For the text-containing cell, return its midpoint in [X, Y] coordinate format. 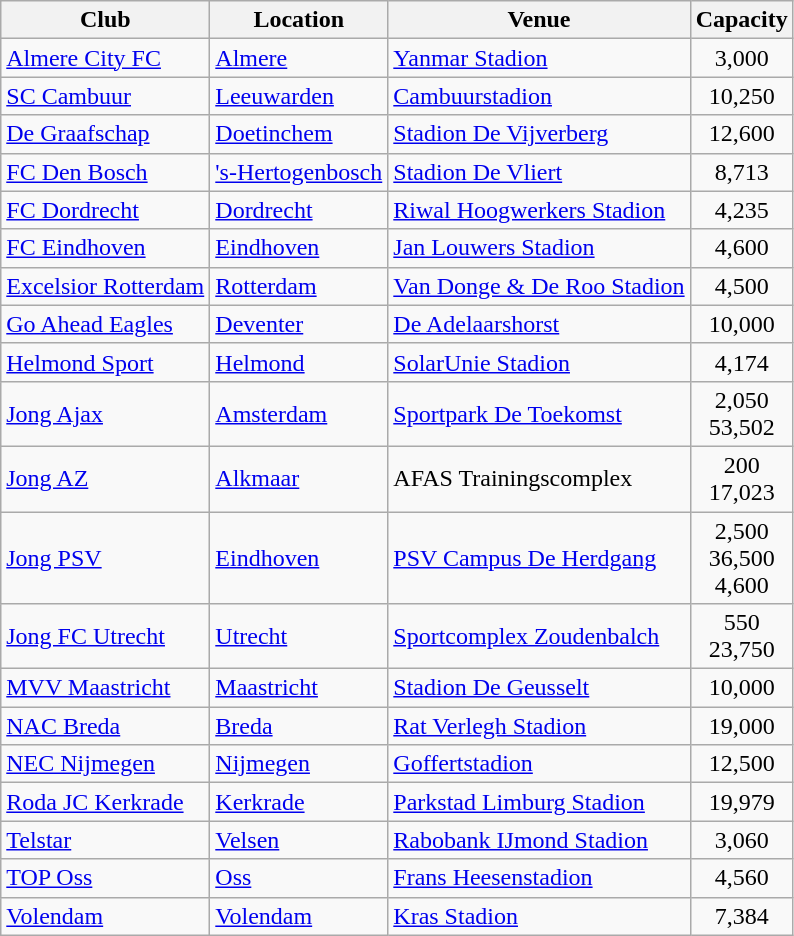
55023,750 [742, 636]
Parkstad Limburg Stadion [539, 802]
Jong AZ [106, 478]
Van Donge & De Roo Stadion [539, 286]
8,713 [742, 172]
Venue [539, 20]
Velsen [299, 840]
SC Cambuur [106, 96]
Deventer [299, 324]
Helmond Sport [106, 362]
Jong FC Utrecht [106, 636]
Jong PSV [106, 558]
2,50036,5004,600 [742, 558]
Kras Stadion [539, 916]
Maastricht [299, 688]
Stadion De Geusselt [539, 688]
7,384 [742, 916]
MVV Maastricht [106, 688]
NEC Nijmegen [106, 764]
Nijmegen [299, 764]
Stadion De Vliert [539, 172]
Doetinchem [299, 134]
4,174 [742, 362]
Alkmaar [299, 478]
Location [299, 20]
Kerkrade [299, 802]
3,060 [742, 840]
FC Eindhoven [106, 248]
Goffertstadion [539, 764]
Yanmar Stadion [539, 58]
3,000 [742, 58]
Utrecht [299, 636]
De Graafschap [106, 134]
Jan Louwers Stadion [539, 248]
Excelsior Rotterdam [106, 286]
Sportcomplex Zoudenbalch [539, 636]
12,600 [742, 134]
SolarUnie Stadion [539, 362]
Stadion De Vijverberg [539, 134]
Breda [299, 726]
FC Dordrecht [106, 210]
Frans Heesenstadion [539, 878]
Riwal Hoogwerkers Stadion [539, 210]
Rat Verlegh Stadion [539, 726]
Roda JC Kerkrade [106, 802]
Rabobank IJmond Stadion [539, 840]
19,000 [742, 726]
4,600 [742, 248]
AFAS Trainingscomplex [539, 478]
Almere City FC [106, 58]
Helmond [299, 362]
4,560 [742, 878]
12,500 [742, 764]
4,500 [742, 286]
Cambuurstadion [539, 96]
FC Den Bosch [106, 172]
De Adelaarshorst [539, 324]
Club [106, 20]
2,05053,502 [742, 414]
Almere [299, 58]
Rotterdam [299, 286]
Oss [299, 878]
Jong Ajax [106, 414]
4,235 [742, 210]
PSV Campus De Herdgang [539, 558]
TOP Oss [106, 878]
Capacity [742, 20]
Leeuwarden [299, 96]
Sportpark De Toekomst [539, 414]
NAC Breda [106, 726]
Go Ahead Eagles [106, 324]
19,979 [742, 802]
Dordrecht [299, 210]
's-Hertogenbosch [299, 172]
10,250 [742, 96]
Amsterdam [299, 414]
20017,023 [742, 478]
Telstar [106, 840]
